Provide the (x, y) coordinate of the cell's center where the given text is located.  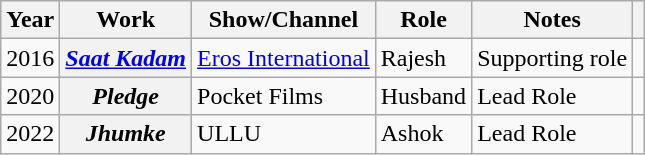
2016 (30, 58)
Supporting role (552, 58)
Pledge (126, 96)
Notes (552, 20)
Pocket Films (284, 96)
Role (423, 20)
ULLU (284, 134)
Work (126, 20)
Jhumke (126, 134)
Saat Kadam (126, 58)
2022 (30, 134)
Ashok (423, 134)
Rajesh (423, 58)
Eros International (284, 58)
Show/Channel (284, 20)
Husband (423, 96)
Year (30, 20)
2020 (30, 96)
